Return [x, y] of the center of cell containing provided text 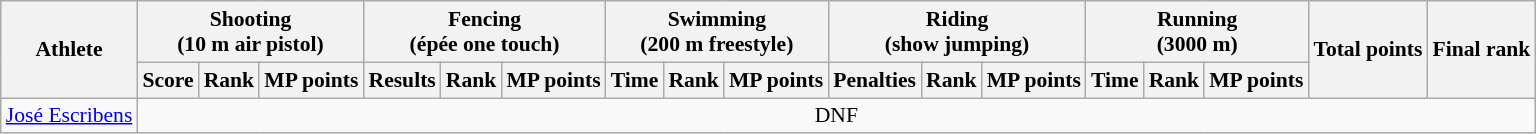
Final rank [1482, 50]
Results [402, 80]
Running(3000 m) [1198, 32]
Total points [1368, 50]
Athlete [70, 50]
Penalties [874, 80]
Swimming(200 m freestyle) [718, 32]
Fencing(épée one touch) [484, 32]
DNF [836, 116]
Shooting(10 m air pistol) [250, 32]
Score [168, 80]
José Escribens [70, 116]
Riding(show jumping) [957, 32]
